Pinpoint the cell where the given text exists, returning its (X, Y) midpoint coordinate. 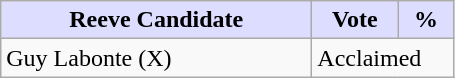
Acclaimed (383, 58)
Reeve Candidate (156, 20)
% (426, 20)
Guy Labonte (X) (156, 58)
Vote (355, 20)
